Detect which cell encompasses the target text, then output its [x, y] center coordinate. 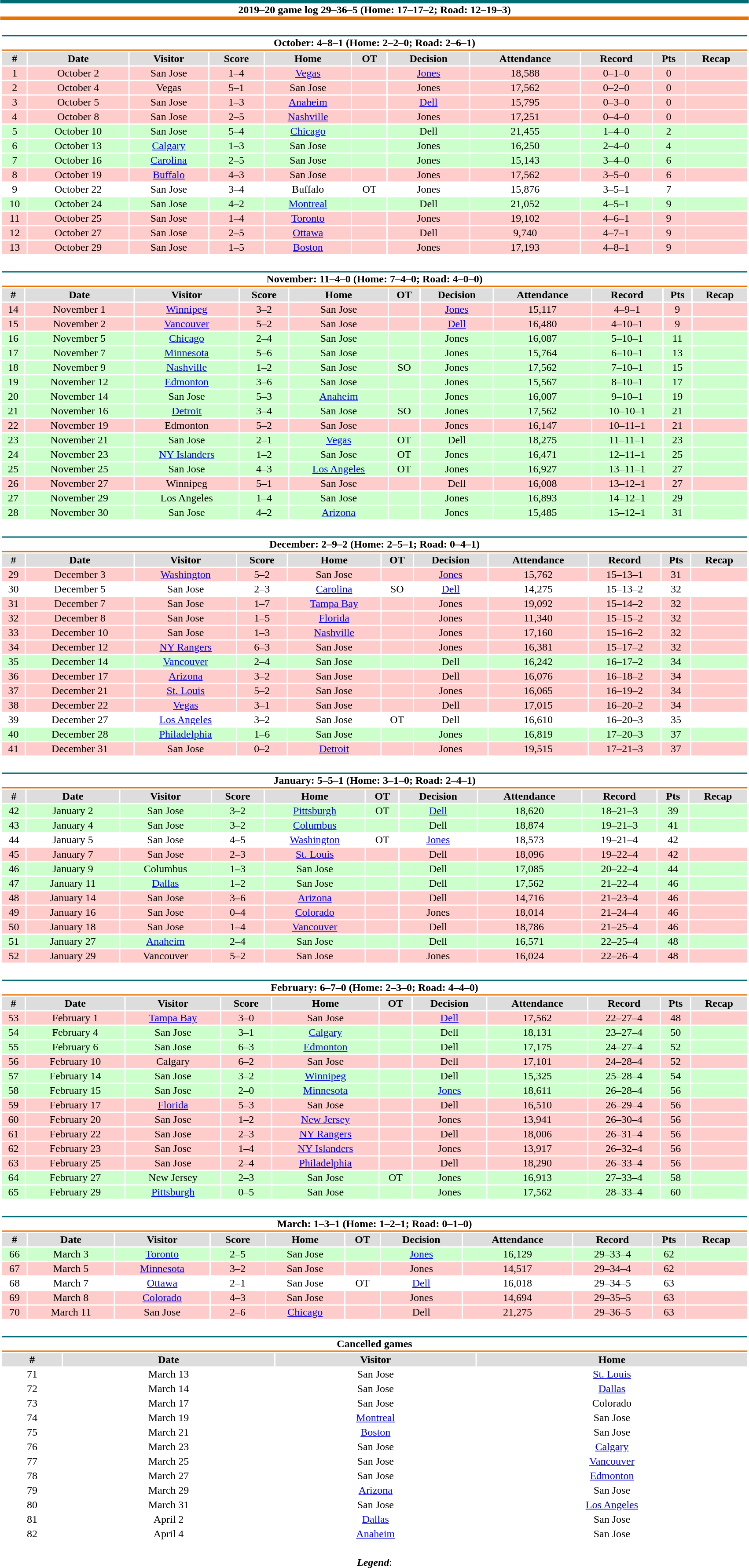
January 2 [73, 811]
16,510 [537, 1105]
October 24 [78, 204]
15–13–1 [624, 575]
18–21–3 [620, 811]
17,015 [538, 705]
16,893 [543, 498]
17,193 [525, 248]
November 14 [79, 396]
14,716 [529, 898]
December 31 [80, 749]
March 7 [71, 1283]
21–24–4 [620, 913]
0–4 [238, 913]
10–11–1 [627, 425]
December 10 [80, 633]
23–27–4 [624, 1032]
2–6 [238, 1312]
49 [14, 913]
65 [13, 1192]
January 16 [73, 913]
15,485 [543, 512]
16–18–2 [624, 676]
November 27 [79, 483]
67 [14, 1269]
February 25 [75, 1163]
16 [13, 338]
October 10 [78, 132]
16–19–2 [624, 691]
2019–20 game log 29–36–5 (Home: 17–17–2; Road: 12–19–3) [374, 10]
December 17 [80, 676]
0–3–0 [616, 102]
19,102 [525, 219]
March 31 [169, 1505]
29–33–4 [613, 1254]
12–11–1 [627, 454]
14 [13, 309]
November 21 [79, 440]
January 14 [73, 898]
6–10–1 [627, 353]
March 5 [71, 1269]
0–2–0 [616, 88]
January 4 [73, 826]
13,941 [537, 1119]
5 [15, 132]
16,471 [543, 454]
15,325 [537, 1076]
13–11–1 [627, 469]
January 11 [73, 884]
69 [14, 1298]
5–4 [236, 132]
16,913 [537, 1177]
21,455 [525, 132]
16,242 [538, 662]
November 12 [79, 382]
9,740 [525, 233]
16,381 [538, 647]
16–20–2 [624, 705]
78 [32, 1476]
December 12 [80, 647]
March 27 [169, 1476]
19–21–3 [620, 826]
0–4–0 [616, 117]
February 1 [75, 1018]
26–31–4 [624, 1134]
March 3 [71, 1254]
4–7–1 [616, 233]
November 29 [79, 498]
18,620 [529, 811]
7–10–1 [627, 367]
October 29 [78, 248]
3–5–1 [616, 190]
33 [13, 633]
15,876 [525, 190]
9–10–1 [627, 396]
November 30 [79, 512]
14–12–1 [627, 498]
15,762 [538, 575]
October 2 [78, 73]
74 [32, 1418]
December: 2–9–2 (Home: 2–5–1; Road: 0–4–1) [374, 545]
December 27 [80, 720]
18,290 [537, 1163]
17,175 [537, 1047]
March 11 [71, 1312]
0–2 [262, 749]
0–5 [246, 1192]
64 [13, 1177]
1–7 [262, 604]
March 19 [169, 1418]
76 [32, 1447]
26–28–4 [624, 1090]
18,014 [529, 913]
2–4–0 [616, 146]
18 [13, 367]
26–29–4 [624, 1105]
18,874 [529, 826]
March 29 [169, 1491]
February 23 [75, 1148]
29–36–5 [613, 1312]
82 [32, 1534]
18,131 [537, 1032]
21–23–4 [620, 898]
26 [13, 483]
3 [15, 102]
1–6 [262, 734]
18,275 [543, 440]
21,275 [518, 1312]
November: 11–4–0 (Home: 7–4–0; Road: 4–0–0) [374, 279]
1 [15, 73]
March 23 [169, 1447]
6–2 [246, 1061]
24–28–4 [624, 1061]
68 [14, 1283]
March 8 [71, 1298]
4–5 [238, 840]
January 18 [73, 927]
January 29 [73, 956]
December 21 [80, 691]
February 10 [75, 1061]
December 28 [80, 734]
January: 5–5–1 (Home: 3–1–0; Road: 2–4–1) [374, 780]
17–20–3 [624, 734]
15–16–2 [624, 633]
March 21 [169, 1433]
26–33–4 [624, 1163]
January 9 [73, 869]
29–34–5 [613, 1283]
13,917 [537, 1148]
70 [14, 1312]
April 2 [169, 1520]
19–21–4 [620, 840]
February 4 [75, 1032]
March 25 [169, 1462]
March 14 [169, 1389]
16,024 [529, 956]
February 22 [75, 1134]
10–10–1 [627, 411]
19,092 [538, 604]
77 [32, 1462]
15–14–2 [624, 604]
8–10–1 [627, 382]
43 [14, 826]
December 3 [80, 575]
4–6–1 [616, 219]
57 [13, 1076]
November 25 [79, 469]
4–5–1 [616, 204]
0–1–0 [616, 73]
36 [13, 676]
73 [32, 1404]
3–0 [246, 1018]
15–17–2 [624, 647]
20 [13, 396]
13–12–1 [627, 483]
59 [13, 1105]
16,065 [538, 691]
24–27–4 [624, 1047]
72 [32, 1389]
January 27 [73, 942]
January 7 [73, 855]
15–13–2 [624, 589]
November 23 [79, 454]
October 16 [78, 161]
16,819 [538, 734]
4–9–1 [627, 309]
17,085 [529, 869]
November 2 [79, 324]
12 [15, 233]
November 19 [79, 425]
January 5 [73, 840]
80 [32, 1505]
15,795 [525, 102]
8 [15, 175]
20–22–4 [620, 869]
February: 6–7–0 (Home: 2–3–0; Road: 4–4–0) [374, 988]
55 [13, 1047]
November 16 [79, 411]
4–10–1 [627, 324]
5–10–1 [627, 338]
February 17 [75, 1105]
November 7 [79, 353]
December 22 [80, 705]
October: 4–8–1 (Home: 2–2–0; Road: 2–6–1) [374, 43]
45 [14, 855]
16,147 [543, 425]
November 5 [79, 338]
28 [13, 512]
October 5 [78, 102]
22–25–4 [620, 942]
28–33–4 [624, 1192]
October 27 [78, 233]
December 7 [80, 604]
February 29 [75, 1192]
October 13 [78, 146]
29–34–4 [613, 1269]
29–35–5 [613, 1298]
17,160 [538, 633]
2–0 [246, 1090]
21–22–4 [620, 884]
53 [13, 1018]
March 17 [169, 1404]
51 [14, 942]
December 14 [80, 662]
18,786 [529, 927]
11,340 [538, 618]
22 [13, 425]
71 [32, 1374]
October 8 [78, 117]
October 4 [78, 88]
14,517 [518, 1269]
October 19 [78, 175]
February 27 [75, 1177]
66 [14, 1254]
27–33–4 [624, 1177]
March 13 [169, 1374]
November 1 [79, 309]
15,117 [543, 309]
December 5 [80, 589]
October 22 [78, 190]
February 6 [75, 1047]
Cancelled games [374, 1344]
22–26–4 [620, 956]
15,143 [525, 161]
14,275 [538, 589]
18,006 [537, 1134]
11–11–1 [627, 440]
81 [32, 1520]
November 9 [79, 367]
October 25 [78, 219]
16,076 [538, 676]
19–22–4 [620, 855]
16,250 [525, 146]
15,567 [543, 382]
April 4 [169, 1534]
5–6 [264, 353]
16,008 [543, 483]
4–8–1 [616, 248]
16,610 [538, 720]
16,007 [543, 396]
61 [13, 1134]
16–20–3 [624, 720]
10 [15, 204]
79 [32, 1491]
16,480 [543, 324]
16,927 [543, 469]
19,515 [538, 749]
1–4–0 [616, 132]
15–12–1 [627, 512]
3–5–0 [616, 175]
17,251 [525, 117]
16,571 [529, 942]
16,018 [518, 1283]
26–30–4 [624, 1119]
18,573 [529, 840]
14,694 [518, 1298]
40 [13, 734]
16,087 [543, 338]
21,052 [525, 204]
18,611 [537, 1090]
30 [13, 589]
February 14 [75, 1076]
24 [13, 454]
17–21–3 [624, 749]
18,096 [529, 855]
75 [32, 1433]
18,588 [525, 73]
16,129 [518, 1254]
February 15 [75, 1090]
38 [13, 705]
15,764 [543, 353]
25–28–4 [624, 1076]
March: 1–3–1 (Home: 1–2–1; Road: 0–1–0) [374, 1224]
22–27–4 [624, 1018]
26–32–4 [624, 1148]
February 20 [75, 1119]
47 [14, 884]
15–15–2 [624, 618]
16–17–2 [624, 662]
21–25–4 [620, 927]
December 8 [80, 618]
3–4–0 [616, 161]
17,101 [537, 1061]
